Pinpoint the cell where the given text exists, returning its [x, y] midpoint coordinate. 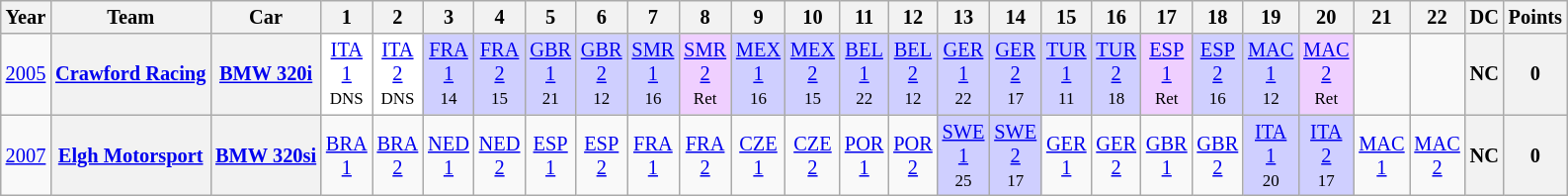
13 [964, 17]
11 [864, 17]
1 [347, 17]
SWE125 [964, 155]
17 [1167, 17]
ESP216 [1218, 74]
18 [1218, 17]
GER1 [1066, 155]
GER217 [1016, 74]
6 [602, 17]
POR1 [864, 155]
BRA2 [398, 155]
TUR218 [1115, 74]
BMW 320i [266, 74]
14 [1016, 17]
GBR121 [550, 74]
Car [266, 17]
MEX215 [812, 74]
ITA217 [1326, 155]
MEX116 [759, 74]
MAC1 [1381, 155]
FRA215 [500, 74]
Year [26, 17]
16 [1115, 17]
DC [1484, 17]
NED2 [500, 155]
21 [1381, 17]
FRA2 [705, 155]
GBR1 [1167, 155]
3 [449, 17]
Elgh Motorsport [130, 155]
GBR212 [602, 74]
5 [550, 17]
ITA120 [1271, 155]
CZE1 [759, 155]
2005 [26, 74]
22 [1437, 17]
BEL212 [913, 74]
ITA2DNS [398, 74]
ESP2 [602, 155]
ESP1Ret [1167, 74]
GER122 [964, 74]
12 [913, 17]
FRA114 [449, 74]
8 [705, 17]
19 [1271, 17]
2 [398, 17]
7 [654, 17]
SMR116 [654, 74]
ESP1 [550, 155]
FRA1 [654, 155]
Team [130, 17]
GBR2 [1218, 155]
Points [1535, 17]
SMR2Ret [705, 74]
BMW 320si [266, 155]
CZE2 [812, 155]
SWE217 [1016, 155]
ITA1DNS [347, 74]
Crawford Racing [130, 74]
9 [759, 17]
BEL122 [864, 74]
10 [812, 17]
BRA1 [347, 155]
TUR111 [1066, 74]
GER2 [1115, 155]
20 [1326, 17]
MAC2Ret [1326, 74]
MAC2 [1437, 155]
2007 [26, 155]
4 [500, 17]
15 [1066, 17]
POR2 [913, 155]
NED1 [449, 155]
MAC112 [1271, 74]
